Return [X, Y] of the center of cell containing provided text 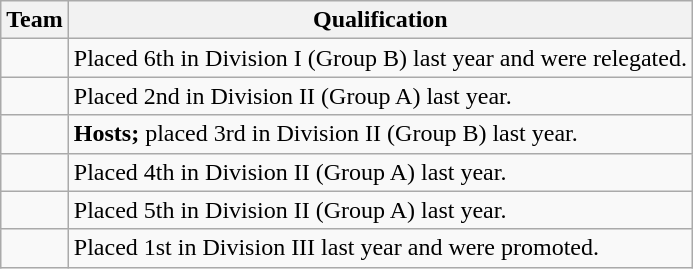
Qualification [380, 20]
Placed 4th in Division II (Group A) last year. [380, 172]
Placed 1st in Division III last year and were promoted. [380, 248]
Hosts; placed 3rd in Division II (Group B) last year. [380, 134]
Placed 6th in Division I (Group B) last year and were relegated. [380, 58]
Placed 5th in Division II (Group A) last year. [380, 210]
Placed 2nd in Division II (Group A) last year. [380, 96]
Team [35, 20]
